Return (x, y) of the center of cell containing provided text 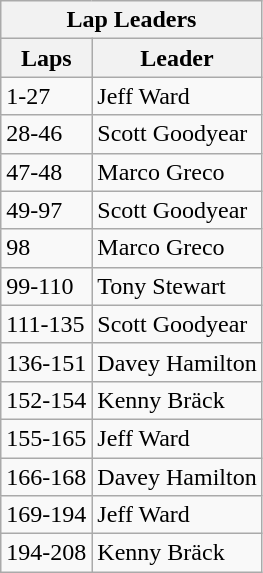
194-208 (46, 553)
Lap Leaders (132, 20)
Tony Stewart (177, 286)
98 (46, 248)
99-110 (46, 286)
Laps (46, 58)
49-97 (46, 210)
152-154 (46, 400)
166-168 (46, 477)
155-165 (46, 438)
169-194 (46, 515)
1-27 (46, 96)
Leader (177, 58)
47-48 (46, 172)
28-46 (46, 134)
136-151 (46, 362)
111-135 (46, 324)
